Scan for the cell matching the given text and deliver its (X, Y) coordinate at center. 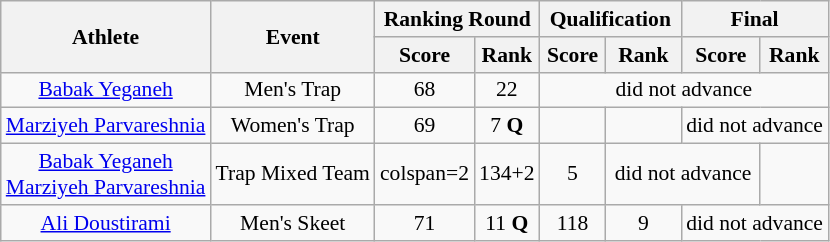
Athlete (106, 36)
Babak Yeganeh (106, 90)
7 Q (506, 126)
Event (292, 36)
134+2 (506, 174)
9 (644, 223)
Men's Trap (292, 90)
68 (424, 90)
Babak YeganehMarziyeh Parvareshnia (106, 174)
Ali Doustirami (106, 223)
Ranking Round (458, 19)
Trap Mixed Team (292, 174)
118 (573, 223)
Women's Trap (292, 126)
colspan=2 (424, 174)
71 (424, 223)
5 (573, 174)
22 (506, 90)
Final (754, 19)
Marziyeh Parvareshnia (106, 126)
69 (424, 126)
Men's Skeet (292, 223)
Qualification (611, 19)
11 Q (506, 223)
